For the text-containing cell, return its midpoint in [x, y] coordinate format. 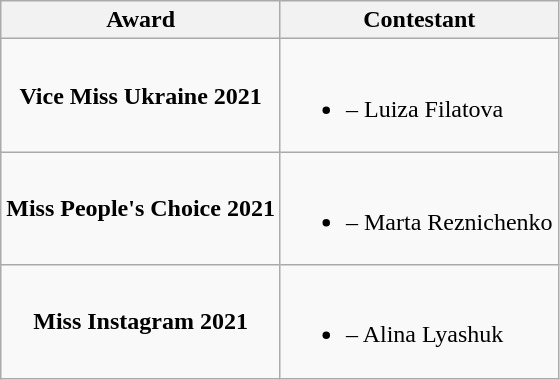
– Marta Reznichenko [419, 208]
Vice Miss Ukraine 2021 [141, 96]
– Alina Lyashuk [419, 322]
Miss Instagram 2021 [141, 322]
Miss People's Choice 2021 [141, 208]
Award [141, 20]
– Luiza Filatova [419, 96]
Contestant [419, 20]
